Pinpoint the cell where the given text exists, returning its (x, y) midpoint coordinate. 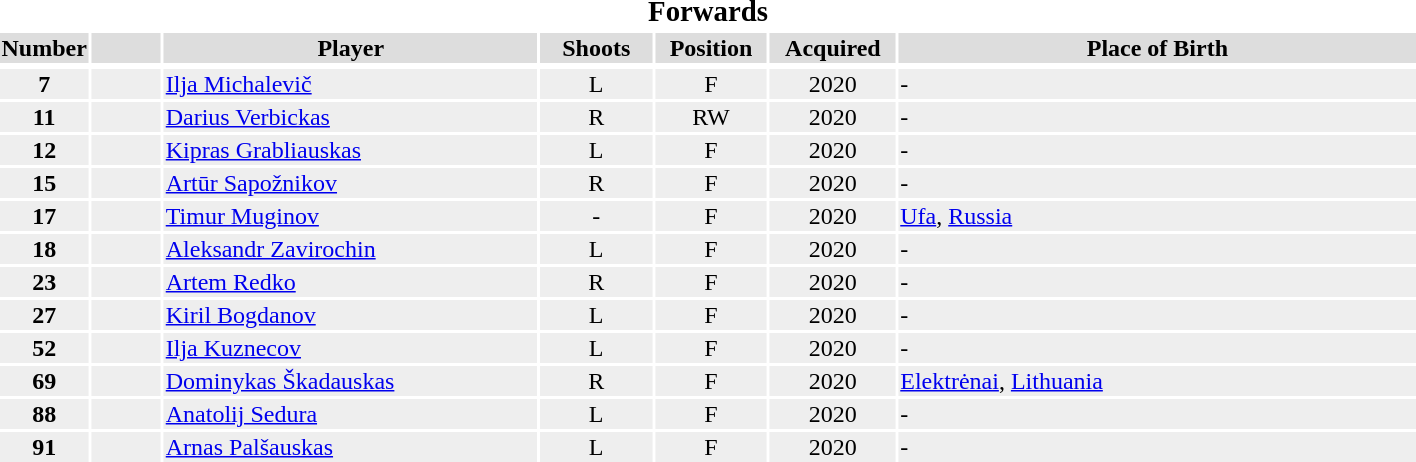
23 (44, 282)
Timur Muginov (350, 216)
11 (44, 117)
Arnas Palšauskas (350, 447)
Acquired (833, 48)
Artem Redko (350, 282)
Ilja Kuznecov (350, 348)
17 (44, 216)
Kipras Grabliauskas (350, 150)
Elektrėnai, Lithuania (1158, 381)
Dominykas Škadauskas (350, 381)
Shoots (596, 48)
Position (711, 48)
Number (44, 48)
Ilja Michalevič (350, 84)
Aleksandr Zavirochin (350, 249)
91 (44, 447)
7 (44, 84)
Artūr Sapožnikov (350, 183)
27 (44, 315)
88 (44, 414)
69 (44, 381)
Darius Verbickas (350, 117)
Anatolij Sedura (350, 414)
12 (44, 150)
Kiril Bogdanov (350, 315)
15 (44, 183)
Ufa, Russia (1158, 216)
Player (350, 48)
Place of Birth (1158, 48)
18 (44, 249)
RW (711, 117)
52 (44, 348)
